Capture the cell that displays the provided text and extract its [x, y] central coordinate. 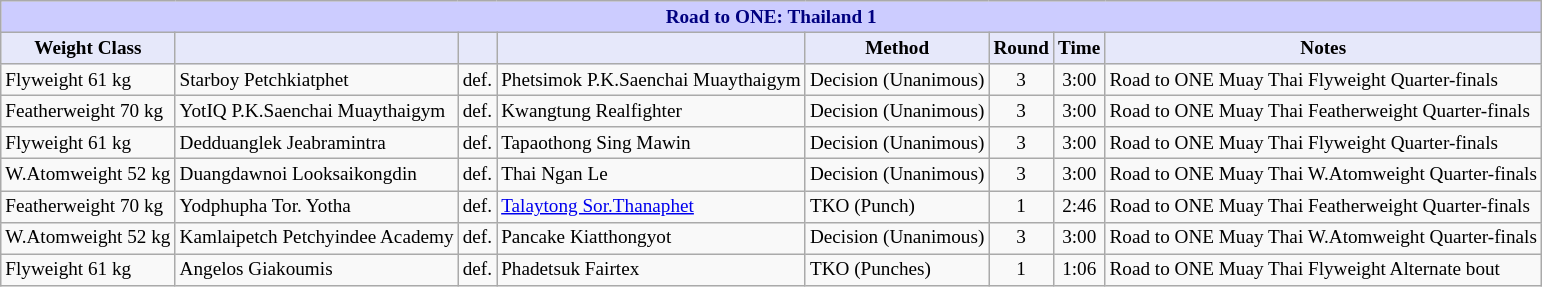
2:46 [1078, 206]
Tapaothong Sing Mawin [652, 143]
Road to ONE Muay Thai Flyweight Alternate bout [1323, 270]
Time [1078, 48]
Phadetsuk Fairtex [652, 270]
Angelos Giakoumis [316, 270]
Round [1022, 48]
Notes [1323, 48]
Kamlaipetch Petchyindee Academy [316, 238]
YotIQ P.K.Saenchai Muaythaigym [316, 111]
TKO (Punch) [896, 206]
Pancake Kiatthongyot [652, 238]
TKO (Punches) [896, 270]
Road to ONE: Thailand 1 [772, 17]
Phetsimok P.K.Saenchai Muaythaigym [652, 80]
Starboy Petchkiatphet [316, 80]
Weight Class [88, 48]
Dedduanglek Jeabramintra [316, 143]
Duangdawnoi Looksaikongdin [316, 175]
Method [896, 48]
Yodphupha Tor. Yotha [316, 206]
Thai Ngan Le [652, 175]
1:06 [1078, 270]
Kwangtung Realfighter [652, 111]
Talaytong Sor.Thanaphet [652, 206]
